Find where the given text appears and provide that cell's center as (X, Y) coordinate. 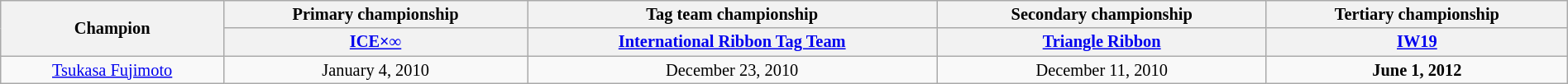
Primary championship (375, 14)
Tsukasa Fujimoto (112, 70)
International Ribbon Tag Team (733, 42)
January 4, 2010 (375, 70)
IW19 (1417, 42)
Triangle Ribbon (1102, 42)
Tertiary championship (1417, 14)
December 11, 2010 (1102, 70)
ICE×∞ (375, 42)
June 1, 2012 (1417, 70)
Champion (112, 28)
December 23, 2010 (733, 70)
Secondary championship (1102, 14)
Tag team championship (733, 14)
